Output the [x, y] coordinate of the center of the cell containing the given text.  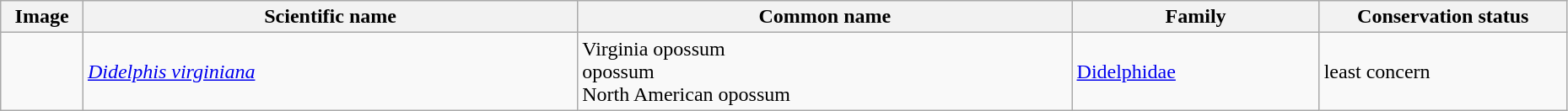
Virginia opossumopossumNorth American opossum [825, 71]
Didelphis virginiana [330, 71]
least concern [1442, 71]
Conservation status [1442, 17]
Scientific name [330, 17]
Family [1196, 17]
Didelphidae [1196, 71]
Image [42, 17]
Common name [825, 17]
